For the text-containing cell, return its midpoint in [x, y] coordinate format. 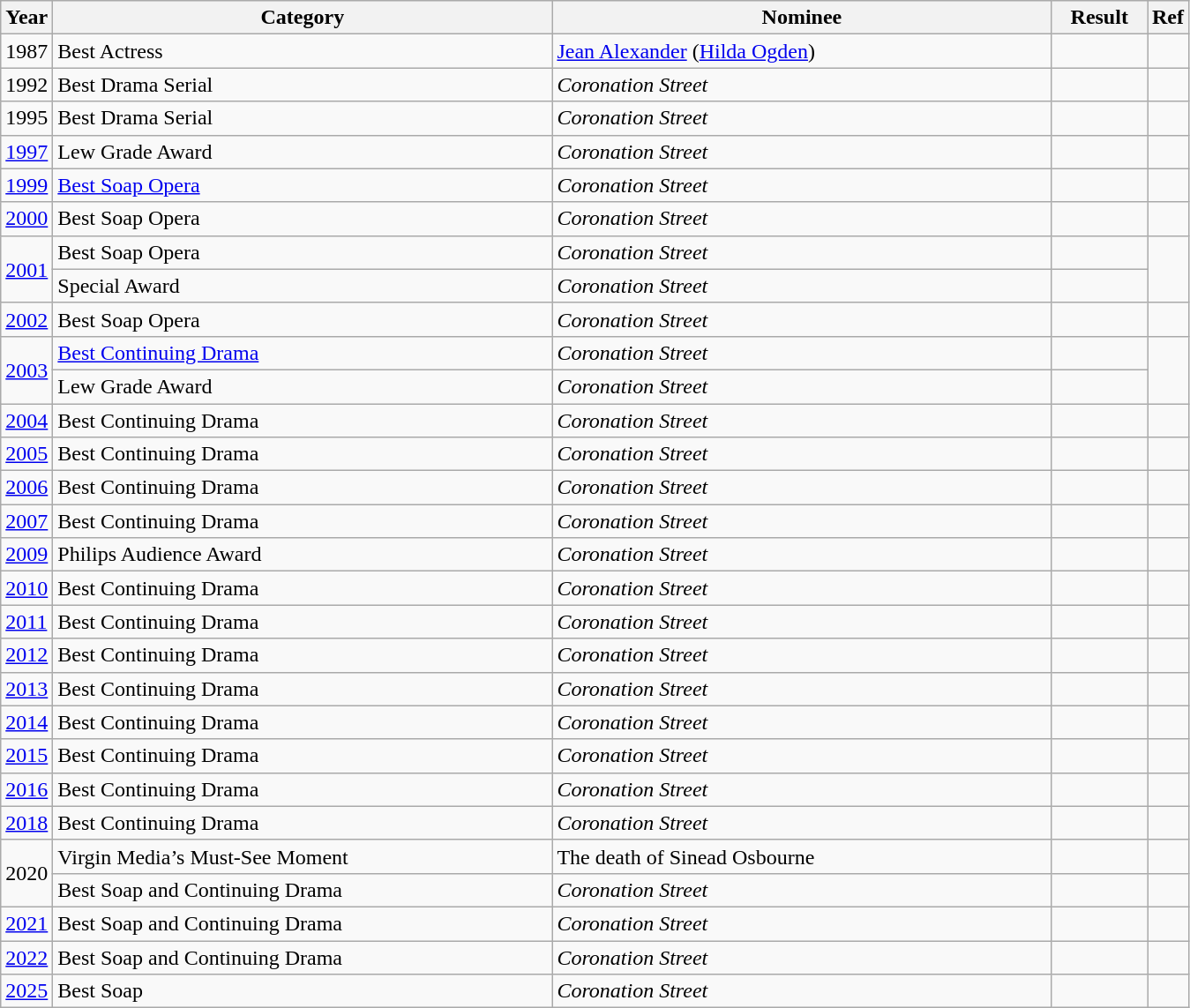
2015 [26, 756]
2006 [26, 488]
1995 [26, 118]
2000 [26, 219]
2002 [26, 319]
The death of Sinead Osbourne [802, 856]
Virgin Media’s Must-See Moment [303, 856]
Philips Audience Award [303, 555]
2010 [26, 588]
2014 [26, 722]
Best Actress [303, 51]
Jean Alexander (Hilda Ogden) [802, 51]
2022 [26, 957]
2007 [26, 521]
2013 [26, 689]
2001 [26, 269]
Year [26, 18]
Special Award [303, 286]
Nominee [802, 18]
Category [303, 18]
2005 [26, 454]
2025 [26, 991]
Best Soap [303, 991]
1992 [26, 85]
2012 [26, 655]
2020 [26, 873]
1997 [26, 152]
2018 [26, 823]
2009 [26, 555]
Result [1099, 18]
2004 [26, 421]
2021 [26, 923]
2003 [26, 370]
2016 [26, 789]
1987 [26, 51]
Ref [1168, 18]
1999 [26, 185]
2011 [26, 622]
